From the cell containing the given text, extract its center point as [x, y] coordinate. 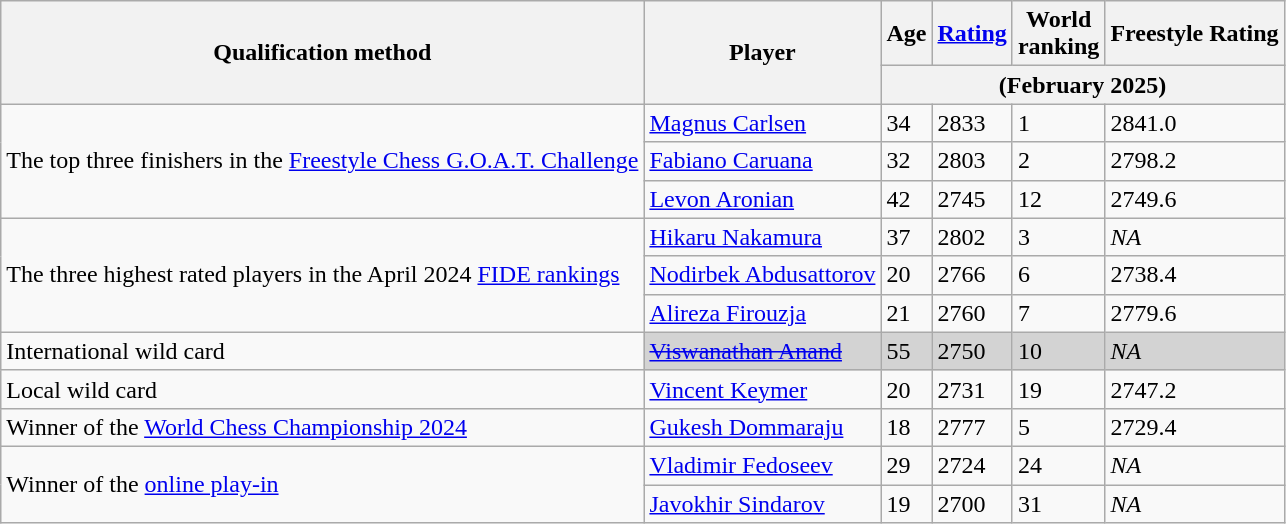
1 [1058, 123]
2833 [972, 123]
2724 [972, 465]
7 [1058, 313]
2777 [972, 427]
Javokhir Sindarov [762, 503]
2802 [972, 237]
2750 [972, 351]
21 [906, 313]
2747.2 [1194, 389]
Magnus Carlsen [762, 123]
Winner of the online play-in [322, 484]
(February 2025) [1082, 85]
12 [1058, 199]
Player [762, 52]
37 [906, 237]
6 [1058, 275]
International wild card [322, 351]
3 [1058, 237]
2798.2 [1194, 161]
2738.4 [1194, 275]
24 [1058, 465]
32 [906, 161]
2745 [972, 199]
31 [1058, 503]
Age [906, 34]
5 [1058, 427]
2 [1058, 161]
Local wild card [322, 389]
Qualification method [322, 52]
The top three finishers in the Freestyle Chess G.O.A.T. Challenge [322, 161]
10 [1058, 351]
2766 [972, 275]
2803 [972, 161]
2731 [972, 389]
34 [906, 123]
2729.4 [1194, 427]
42 [906, 199]
2700 [972, 503]
2760 [972, 313]
29 [906, 465]
Alireza Firouzja [762, 313]
Fabiano Caruana [762, 161]
2841.0 [1194, 123]
2779.6 [1194, 313]
Worldranking [1058, 34]
2749.6 [1194, 199]
Hikaru Nakamura [762, 237]
Freestyle Rating [1194, 34]
55 [906, 351]
Vladimir Fedoseev [762, 465]
Viswanathan Anand [762, 351]
Levon Aronian [762, 199]
Gukesh Dommaraju [762, 427]
Rating [972, 34]
The three highest rated players in the April 2024 FIDE rankings [322, 275]
Vincent Keymer [762, 389]
Nodirbek Abdusattorov [762, 275]
Winner of the World Chess Championship 2024 [322, 427]
18 [906, 427]
